Determine the [X, Y] coordinate at the center of the cell enclosing the given text.  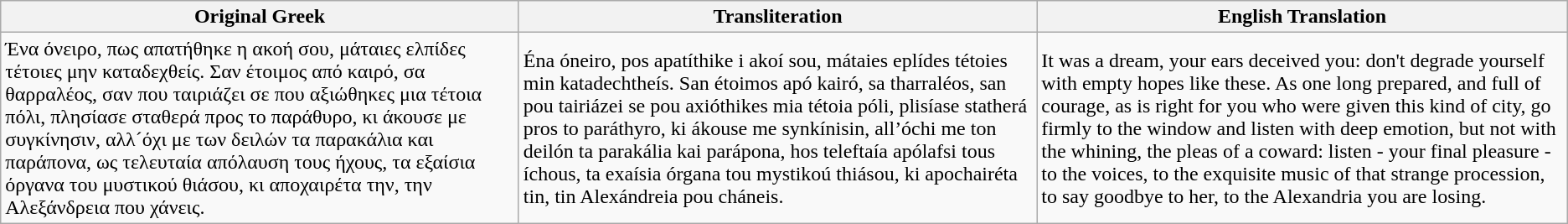
Original Greek [260, 17]
Transliteration [777, 17]
English Translation [1302, 17]
